Locate the cell with the specified text and output its [x, y] center coordinate. 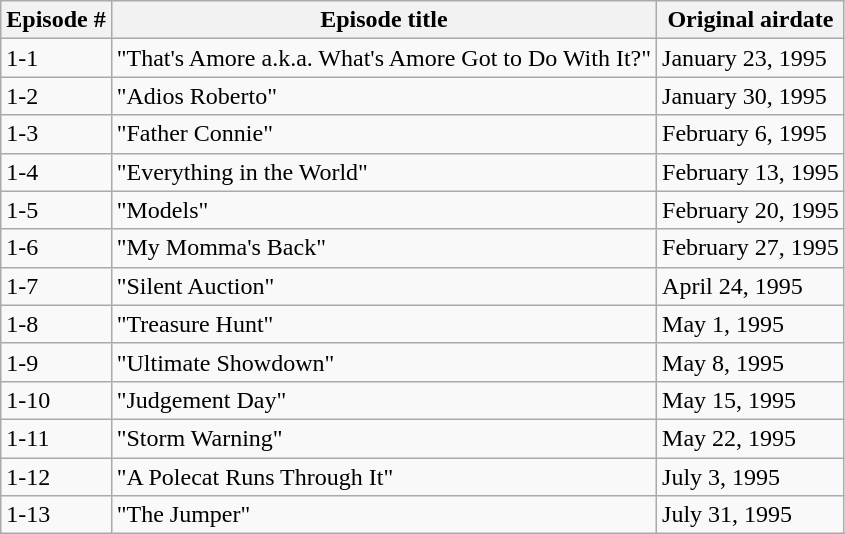
1-3 [56, 134]
May 22, 1995 [751, 438]
"Father Connie" [384, 134]
April 24, 1995 [751, 286]
1-11 [56, 438]
"My Momma's Back" [384, 248]
"The Jumper" [384, 515]
"Ultimate Showdown" [384, 362]
"That's Amore a.k.a. What's Amore Got to Do With It?" [384, 58]
May 15, 1995 [751, 400]
1-1 [56, 58]
1-2 [56, 96]
1-10 [56, 400]
"Storm Warning" [384, 438]
Episode # [56, 20]
January 30, 1995 [751, 96]
May 1, 1995 [751, 324]
"A Polecat Runs Through It" [384, 477]
July 31, 1995 [751, 515]
"Adios Roberto" [384, 96]
1-6 [56, 248]
"Judgement Day" [384, 400]
July 3, 1995 [751, 477]
Original airdate [751, 20]
"Treasure Hunt" [384, 324]
February 6, 1995 [751, 134]
1-12 [56, 477]
1-7 [56, 286]
1-5 [56, 210]
February 13, 1995 [751, 172]
February 20, 1995 [751, 210]
January 23, 1995 [751, 58]
February 27, 1995 [751, 248]
Episode title [384, 20]
May 8, 1995 [751, 362]
"Silent Auction" [384, 286]
"Everything in the World" [384, 172]
1-8 [56, 324]
1-9 [56, 362]
1-4 [56, 172]
1-13 [56, 515]
"Models" [384, 210]
